Capture the cell that displays the provided text and extract its [X, Y] central coordinate. 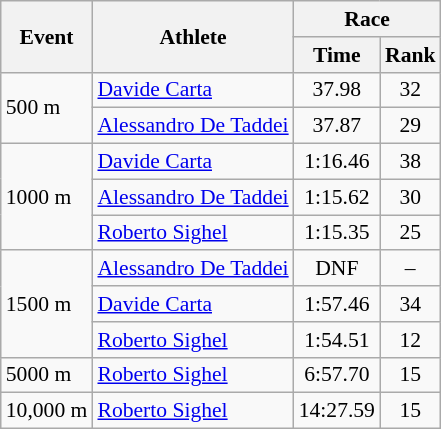
1000 m [47, 198]
1:54.51 [337, 340]
37.87 [337, 126]
10,000 m [47, 411]
12 [410, 340]
Athlete [192, 36]
29 [410, 126]
Race [368, 19]
1:15.35 [337, 233]
32 [410, 90]
14:27.59 [337, 411]
1:16.46 [337, 162]
Rank [410, 55]
– [410, 269]
1500 m [47, 304]
25 [410, 233]
38 [410, 162]
Event [47, 36]
1:57.46 [337, 304]
5000 m [47, 375]
30 [410, 197]
34 [410, 304]
1:15.62 [337, 197]
Time [337, 55]
6:57.70 [337, 375]
DNF [337, 269]
500 m [47, 108]
37.98 [337, 90]
